For the text-containing cell, return its midpoint in [x, y] coordinate format. 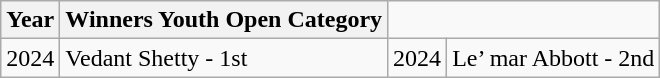
Vedant Shetty - 1st [224, 58]
Winners Youth Open Category [224, 20]
Year [30, 20]
Le’ mar Abbott - 2nd [554, 58]
